Return (x, y) of the center of cell containing provided text 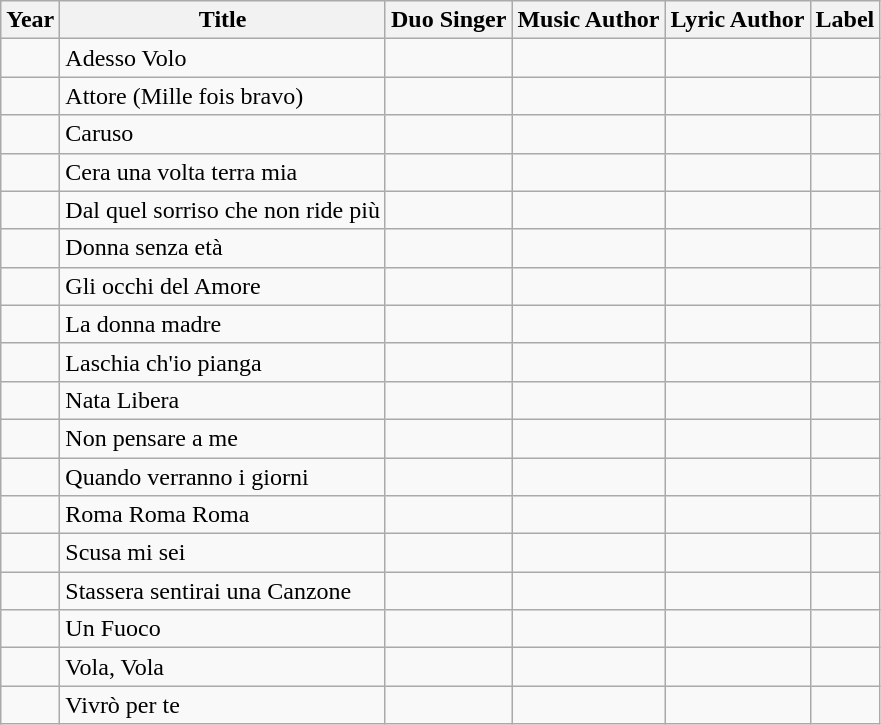
Non pensare a me (223, 438)
Attore (Mille fois bravo) (223, 96)
Stassera sentirai una Canzone (223, 591)
Title (223, 20)
Donna senza età (223, 248)
Quando verranno i giorni (223, 477)
Laschia ch'io pianga (223, 362)
Caruso (223, 134)
Lyric Author (738, 20)
Dal quel sorriso che non ride più (223, 210)
Vivrò per te (223, 705)
Roma Roma Roma (223, 515)
Label (845, 20)
Cera una volta terra mia (223, 172)
La donna madre (223, 324)
Adesso Volo (223, 58)
Nata Libera (223, 400)
Gli occhi del Amore (223, 286)
Year (30, 20)
Vola, Vola (223, 667)
Un Fuoco (223, 629)
Scusa mi sei (223, 553)
Duo Singer (448, 20)
Music Author (588, 20)
